Capture the cell that displays the provided text and extract its (X, Y) central coordinate. 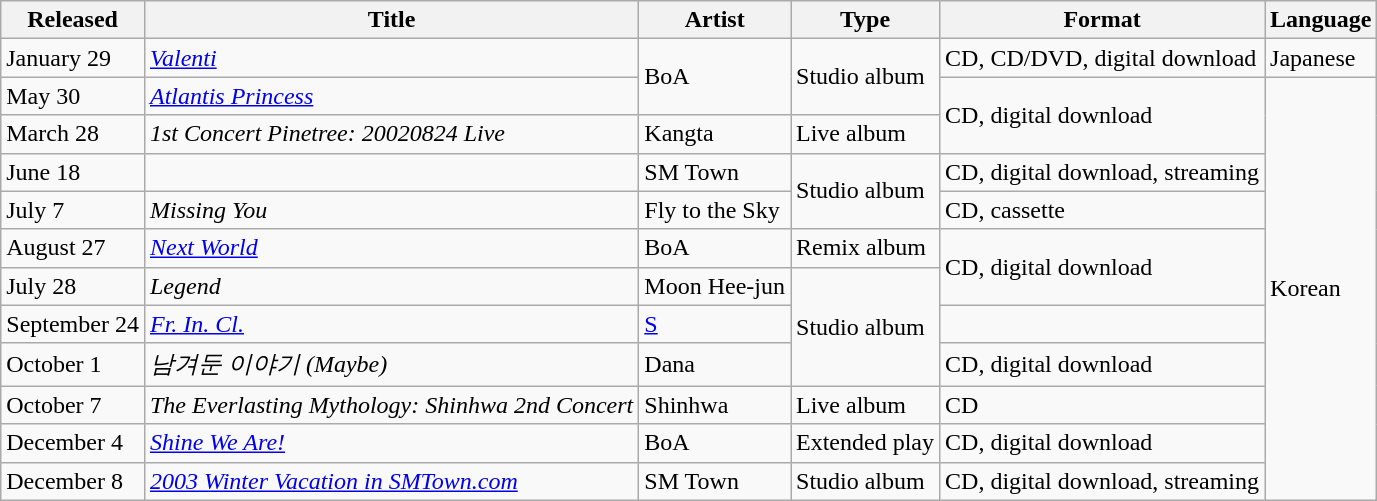
Missing You (391, 210)
Japanese (1321, 58)
1st Concert Pinetree: 20020824 Live (391, 134)
The Everlasting Mythology: Shinhwa 2nd Concert (391, 405)
CD, CD/DVD, digital download (1102, 58)
Korean (1321, 288)
Title (391, 20)
Shine We Are! (391, 443)
Kangta (715, 134)
October 7 (73, 405)
December 8 (73, 481)
October 1 (73, 364)
Remix album (864, 248)
August 27 (73, 248)
July 28 (73, 286)
Language (1321, 20)
January 29 (73, 58)
Legend (391, 286)
Extended play (864, 443)
Format (1102, 20)
S (715, 324)
June 18 (73, 172)
2003 Winter Vacation in SMTown.com (391, 481)
Moon Hee-jun (715, 286)
September 24 (73, 324)
Released (73, 20)
Atlantis Princess (391, 96)
Type (864, 20)
December 4 (73, 443)
Valenti (391, 58)
Artist (715, 20)
남겨둔 이야기 (Maybe) (391, 364)
Dana (715, 364)
CD, cassette (1102, 210)
Next World (391, 248)
CD (1102, 405)
Fr. In. Cl. (391, 324)
May 30 (73, 96)
Shinhwa (715, 405)
July 7 (73, 210)
March 28 (73, 134)
Fly to the Sky (715, 210)
